Scan for the cell matching the given text and deliver its (x, y) coordinate at center. 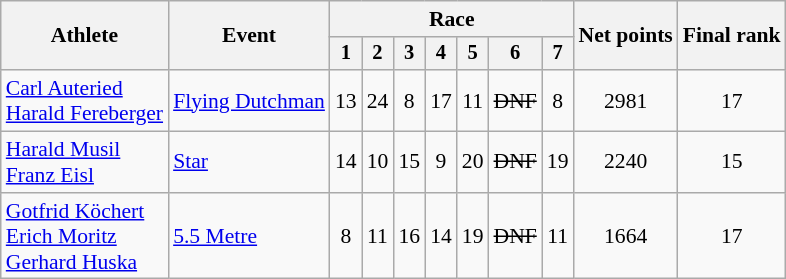
Final rank (732, 36)
Carl AuteriedHarald Fereberger (84, 100)
Harald MusilFranz Eisl (84, 162)
19 (558, 162)
14 (346, 162)
2240 (626, 162)
Star (249, 162)
20 (473, 162)
13 (346, 100)
Athlete (84, 36)
6 (514, 54)
Event (249, 36)
7 (558, 54)
5 (473, 54)
24 (378, 100)
Race (452, 19)
3 (409, 54)
11 (473, 100)
4 (441, 54)
2981 (626, 100)
1 (346, 54)
Flying Dutchman (249, 100)
2 (378, 54)
10 (378, 162)
Net points (626, 36)
9 (441, 162)
